Return (X, Y) of the center of cell containing provided text 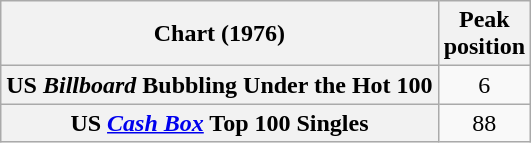
6 (484, 85)
US Cash Box Top 100 Singles (220, 123)
88 (484, 123)
US Billboard Bubbling Under the Hot 100 (220, 85)
Peakposition (484, 34)
Chart (1976) (220, 34)
